Return [x, y] of the center of cell containing provided text 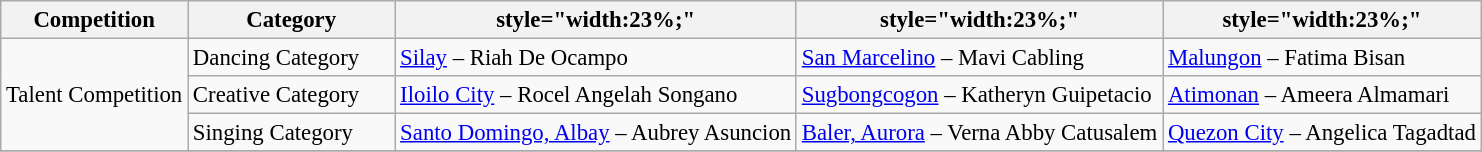
Category [292, 20]
Creative Category [292, 95]
Baler, Aurora – Verna Abby Catusalem [979, 133]
Talent Competition [94, 96]
San Marcelino – Mavi Cabling [979, 58]
Sugbongcogon – Katheryn Guipetacio [979, 95]
Dancing Category [292, 58]
Atimonan – Ameera Almamari [1322, 95]
Santo Domingo, Albay – Aubrey Asuncion [596, 133]
Malungon – Fatima Bisan [1322, 58]
Silay – Riah De Ocampo [596, 58]
Iloilo City – Rocel Angelah Songano [596, 95]
Competition [94, 20]
Quezon City – Angelica Tagadtad [1322, 133]
Singing Category [292, 133]
